Find where the given text appears and provide that cell's center as (X, Y) coordinate. 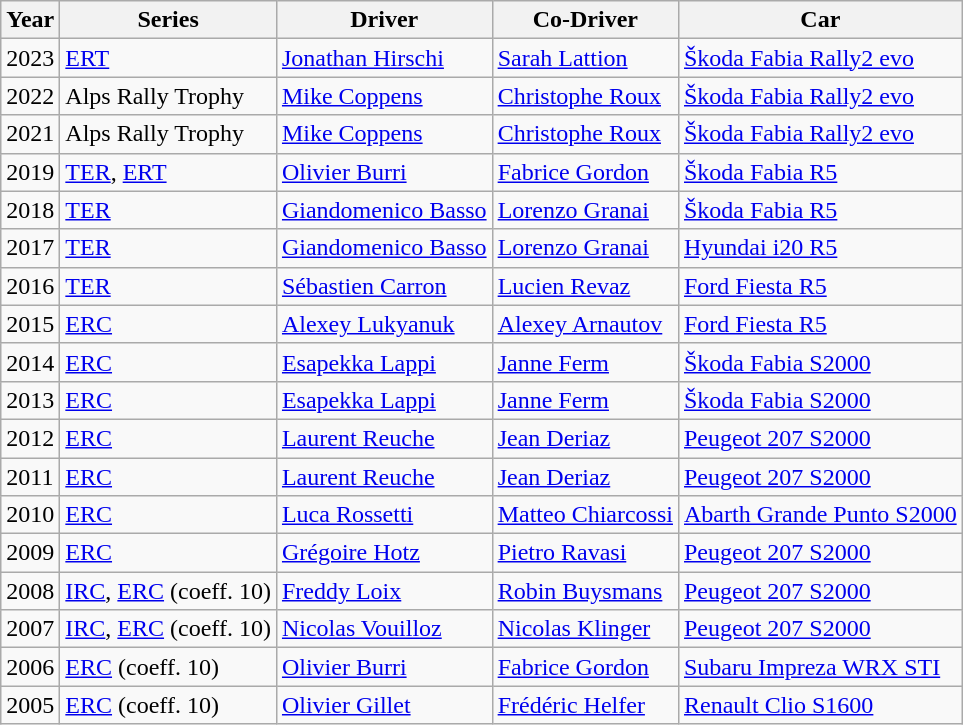
2019 (30, 172)
2017 (30, 248)
TER, ERT (168, 172)
2023 (30, 58)
2006 (30, 667)
Year (30, 20)
Alexey Lukyanuk (384, 324)
Co-Driver (585, 20)
Series (168, 20)
2011 (30, 477)
2016 (30, 286)
Frédéric Helfer (585, 705)
2007 (30, 629)
Pietro Ravasi (585, 553)
Alexey Arnautov (585, 324)
2018 (30, 210)
Luca Rossetti (384, 515)
Nicolas Vouilloz (384, 629)
Nicolas Klinger (585, 629)
Renault Clio S1600 (820, 705)
Robin Buysmans (585, 591)
2013 (30, 400)
Subaru Impreza WRX STI (820, 667)
2010 (30, 515)
Hyundai i20 R5 (820, 248)
Jonathan Hirschi (384, 58)
2012 (30, 438)
Grégoire Hotz (384, 553)
ERT (168, 58)
2022 (30, 96)
Sarah Lattion (585, 58)
Driver (384, 20)
Freddy Loix (384, 591)
2021 (30, 134)
2014 (30, 362)
Car (820, 20)
Matteo Chiarcossi (585, 515)
Olivier Gillet (384, 705)
Lucien Revaz (585, 286)
2009 (30, 553)
Sébastien Carron (384, 286)
2008 (30, 591)
Abarth Grande Punto S2000 (820, 515)
2005 (30, 705)
2015 (30, 324)
